Locate the cell with the specified text and output its (x, y) center coordinate. 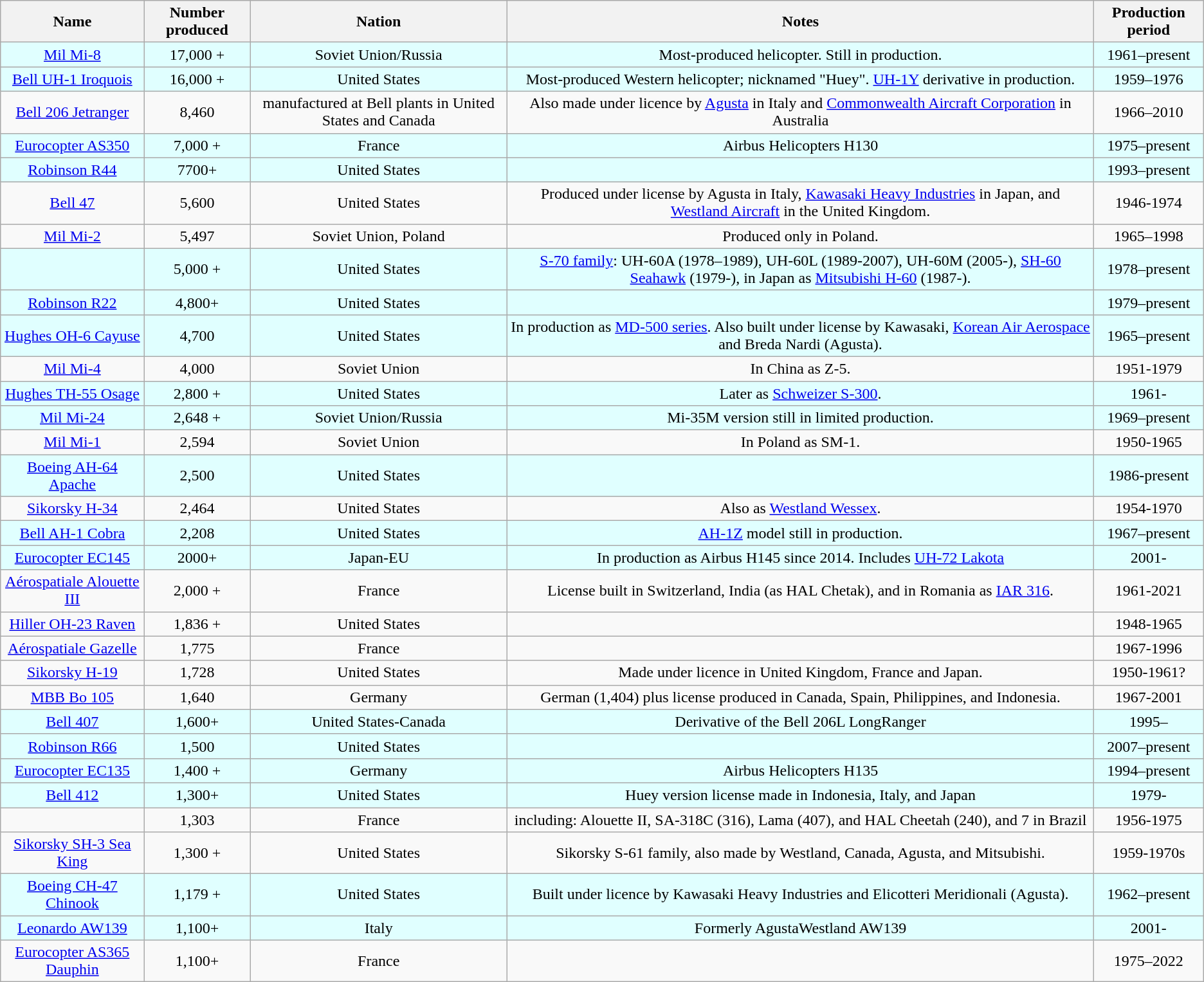
Later as Schweizer S-300. (801, 393)
8,460 (197, 112)
1956-1975 (1149, 820)
2,500 (197, 476)
1946-1974 (1149, 203)
16,000 + (197, 79)
1950-1961? (1149, 673)
1975–present (1149, 145)
1969–present (1149, 418)
Eurocopter AS350 (72, 145)
1,500 (197, 746)
1,400 + (197, 770)
1,836 + (197, 624)
Formerly AgustaWestland AW139 (801, 928)
4,800+ (197, 302)
17,000 + (197, 55)
Most-produced Western helicopter; nicknamed "Huey". UH-1Y derivative in production. (801, 79)
Also made under licence by Agusta in Italy and Commonwealth Aircraft Corporation in Australia (801, 112)
AH-1Z model still in production. (801, 533)
Bell UH-1 Iroquois (72, 79)
2000+ (197, 558)
1,640 (197, 697)
1959-1970s (1149, 853)
Leonardo AW139 (72, 928)
Aérospatiale Gazelle (72, 648)
Derivative of the Bell 206L LongRanger (801, 722)
Mil Mi-2 (72, 236)
manufactured at Bell plants in United States and Canada (379, 112)
7700+ (197, 170)
2,208 (197, 533)
2,800 + (197, 393)
5,600 (197, 203)
Soviet Union, Poland (379, 236)
License built in Switzerland, India (as HAL Chetak), and in Romania as IAR 316. (801, 590)
In production as MD-500 series. Also built under license by Kawasaki, Korean Air Aerospace and Breda Nardi (Agusta). (801, 336)
In Poland as SM-1. (801, 442)
including: Alouette II, SA-318C (316), Lama (407), and HAL Cheetah (240), and 7 in Brazil (801, 820)
German (1,404) plus license produced in Canada, Spain, Philippines, and Indonesia. (801, 697)
1,600+ (197, 722)
In China as Z-5. (801, 368)
Sikorsky SH-3 Sea King (72, 853)
Sikorsky H-19 (72, 673)
1995– (1149, 722)
Italy (379, 928)
1951-1979 (1149, 368)
Nation (379, 22)
Eurocopter EC145 (72, 558)
1986-present (1149, 476)
2,464 (197, 509)
1993–present (1149, 170)
United States-Canada (379, 722)
Mil Mi-24 (72, 418)
Production period (1149, 22)
1962–present (1149, 895)
Name (72, 22)
Notes (801, 22)
Airbus Helicopters H135 (801, 770)
1,300+ (197, 795)
Mil Mi-4 (72, 368)
Sikorsky S-61 family, also made by Westland, Canada, Agusta, and Mitsubishi. (801, 853)
Hughes TH-55 Osage (72, 393)
Boeing AH-64 Apache (72, 476)
1965–present (1149, 336)
1,728 (197, 673)
4,000 (197, 368)
1994–present (1149, 770)
Mil Mi-8 (72, 55)
Produced only in Poland. (801, 236)
1961–present (1149, 55)
Built under licence by Kawasaki Heavy Industries and Elicotteri Meridionali (Agusta). (801, 895)
Mil Mi-1 (72, 442)
1,300 + (197, 853)
1961-2021 (1149, 590)
1979–present (1149, 302)
1966–2010 (1149, 112)
Robinson R66 (72, 746)
1,179 + (197, 895)
Hughes OH-6 Cayuse (72, 336)
Bell 206 Jetranger (72, 112)
1967-1996 (1149, 648)
Eurocopter EC135 (72, 770)
1950-1965 (1149, 442)
2,648 + (197, 418)
Also as Westland Wessex. (801, 509)
MBB Bo 105 (72, 697)
1954-1970 (1149, 509)
Sikorsky H-34 (72, 509)
1,775 (197, 648)
Eurocopter AS365 Dauphin (72, 961)
Hiller OH-23 Raven (72, 624)
5,497 (197, 236)
Robinson R44 (72, 170)
Aérospatiale Alouette III (72, 590)
1948-1965 (1149, 624)
Mi-35M version still in limited production. (801, 418)
4,700 (197, 336)
S-70 family: UH-60A (1978–1989), UH-60L (1989-2007), UH-60M (2005-), SH-60 Seahawk (1979-), in Japan as Mitsubishi H-60 (1987-). (801, 269)
1,303 (197, 820)
7,000 + (197, 145)
5,000 + (197, 269)
Produced under license by Agusta in Italy, Kawasaki Heavy Industries in Japan, and Westland Aircraft in the United Kingdom. (801, 203)
Bell 407 (72, 722)
1975–2022 (1149, 961)
2007–present (1149, 746)
Robinson R22 (72, 302)
Bell AH-1 Cobra (72, 533)
1965–1998 (1149, 236)
Made under licence in United Kingdom, France and Japan. (801, 673)
Airbus Helicopters H130 (801, 145)
Bell 47 (72, 203)
2,594 (197, 442)
In production as Airbus H145 since 2014. Includes UH-72 Lakota (801, 558)
Huey version license made in Indonesia, Italy, and Japan (801, 795)
Japan-EU (379, 558)
2,000 + (197, 590)
Boeing CH-47 Chinook (72, 895)
1959–1976 (1149, 79)
Most-produced helicopter. Still in production. (801, 55)
Number produced (197, 22)
1961- (1149, 393)
Bell 412 (72, 795)
1978–present (1149, 269)
1967–present (1149, 533)
1979- (1149, 795)
1967-2001 (1149, 697)
